From the cell containing the given text, extract its center point as (X, Y) coordinate. 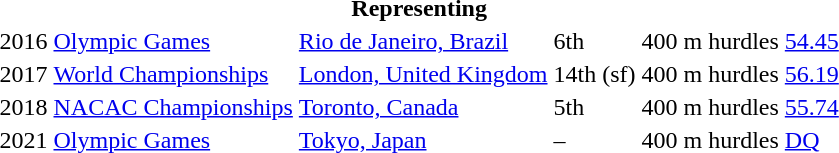
London, United Kingdom (423, 74)
NACAC Championships (173, 107)
Olympic Games (173, 41)
6th (594, 41)
Toronto, Canada (423, 107)
Rio de Janeiro, Brazil (423, 41)
5th (594, 107)
World Championships (173, 74)
14th (sf) (594, 74)
